From the cell containing the given text, extract its center point as (x, y) coordinate. 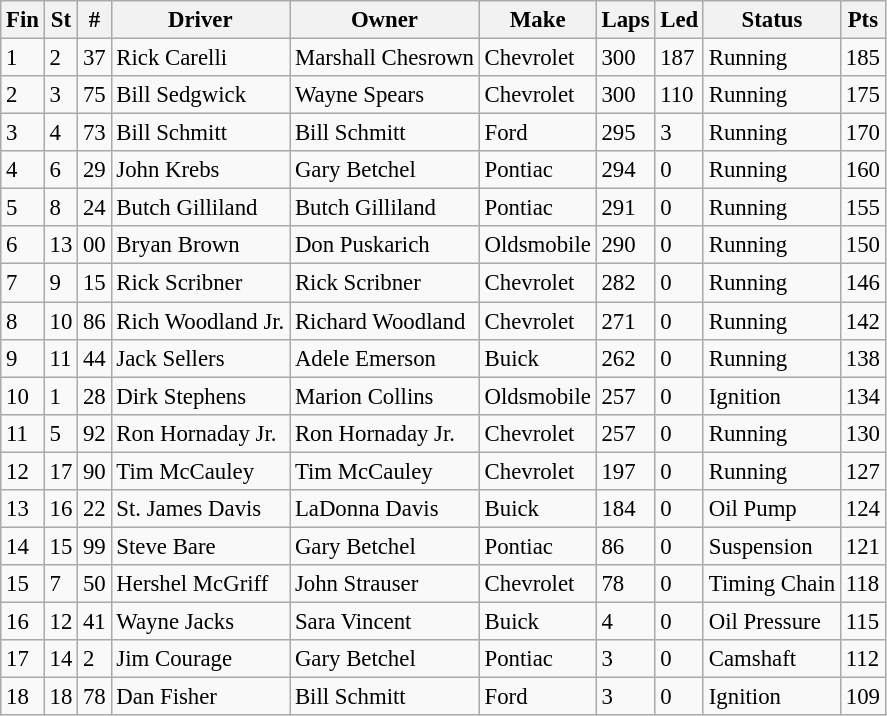
Hershel McGriff (200, 584)
Dan Fisher (200, 697)
187 (680, 58)
Pts (862, 20)
130 (862, 433)
121 (862, 546)
# (94, 20)
Rick Carelli (200, 58)
294 (626, 170)
138 (862, 358)
109 (862, 697)
90 (94, 471)
John Krebs (200, 170)
262 (626, 358)
LaDonna Davis (385, 509)
Richard Woodland (385, 321)
160 (862, 170)
290 (626, 245)
Dirk Stephens (200, 396)
110 (680, 95)
73 (94, 133)
50 (94, 584)
197 (626, 471)
Adele Emerson (385, 358)
75 (94, 95)
29 (94, 170)
Led (680, 20)
291 (626, 208)
127 (862, 471)
Bryan Brown (200, 245)
37 (94, 58)
Steve Bare (200, 546)
28 (94, 396)
282 (626, 283)
St (60, 20)
Timing Chain (772, 584)
Fin (23, 20)
Status (772, 20)
John Strauser (385, 584)
295 (626, 133)
24 (94, 208)
44 (94, 358)
Wayne Spears (385, 95)
Jim Courage (200, 659)
Make (538, 20)
155 (862, 208)
124 (862, 509)
150 (862, 245)
Wayne Jacks (200, 621)
Oil Pressure (772, 621)
St. James Davis (200, 509)
184 (626, 509)
Sara Vincent (385, 621)
146 (862, 283)
271 (626, 321)
175 (862, 95)
Suspension (772, 546)
115 (862, 621)
Marshall Chesrown (385, 58)
00 (94, 245)
Bill Sedgwick (200, 95)
Driver (200, 20)
Rich Woodland Jr. (200, 321)
170 (862, 133)
Owner (385, 20)
185 (862, 58)
Don Puskarich (385, 245)
Jack Sellers (200, 358)
Marion Collins (385, 396)
99 (94, 546)
92 (94, 433)
Laps (626, 20)
134 (862, 396)
118 (862, 584)
Camshaft (772, 659)
112 (862, 659)
41 (94, 621)
142 (862, 321)
Oil Pump (772, 509)
22 (94, 509)
